Return (X, Y) of the center of cell containing provided text 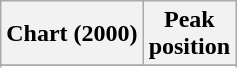
Chart (2000) (72, 34)
Peakposition (189, 34)
